Detect which cell encompasses the target text, then output its [x, y] center coordinate. 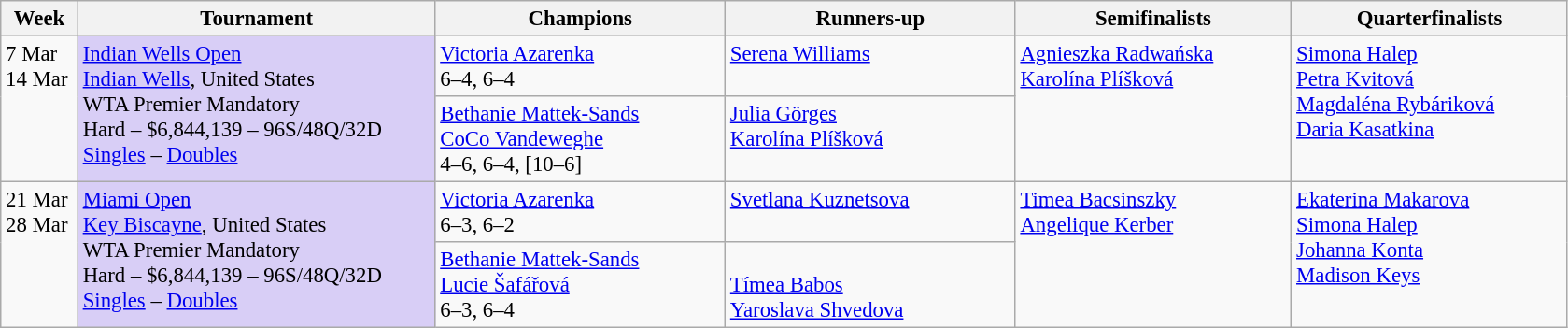
Champions [581, 19]
7 Mar 14 Mar [39, 109]
Bethanie Mattek-Sands CoCo Vandeweghe4–6, 6–4, [10–6] [581, 139]
Simona Halep Petra Kvitová Magdaléna Rybáriková Daria Kasatkina [1430, 109]
21 Mar 28 Mar [39, 255]
Ekaterina Makarova Simona Halep Johanna Konta Madison Keys [1430, 255]
Julia Görges Karolína Plíšková [870, 139]
Victoria Azarenka6–4, 6–4 [581, 67]
Agnieszka Radwańska Karolína Plíšková [1153, 109]
Indian Wells Open Indian Wells, United StatesWTA Premier MandatoryHard – $6,844,139 – 96S/48Q/32DSingles – Doubles [256, 109]
Runners-up [870, 19]
Week [39, 19]
Serena Williams [870, 67]
Tímea Babos Yaroslava Shvedova [870, 285]
Semifinalists [1153, 19]
Victoria Azarenka6–3, 6–2 [581, 213]
Miami Open Key Biscayne, United StatesWTA Premier MandatoryHard – $6,844,139 – 96S/48Q/32DSingles – Doubles [256, 255]
Timea Bacsinszky Angelique Kerber [1153, 255]
Bethanie Mattek-Sands Lucie Šafářová6–3, 6–4 [581, 285]
Quarterfinalists [1430, 19]
Tournament [256, 19]
Svetlana Kuznetsova [870, 213]
